Capture the cell that displays the provided text and extract its (X, Y) central coordinate. 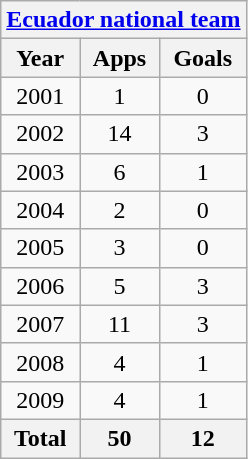
11 (120, 324)
Goals (202, 58)
2009 (40, 400)
Ecuador national team (124, 20)
Apps (120, 58)
2003 (40, 172)
2007 (40, 324)
Total (40, 438)
2001 (40, 96)
2 (120, 210)
6 (120, 172)
14 (120, 134)
50 (120, 438)
12 (202, 438)
2004 (40, 210)
2005 (40, 248)
2006 (40, 286)
2002 (40, 134)
Year (40, 58)
2008 (40, 362)
5 (120, 286)
